Capture the cell that displays the provided text and extract its (x, y) central coordinate. 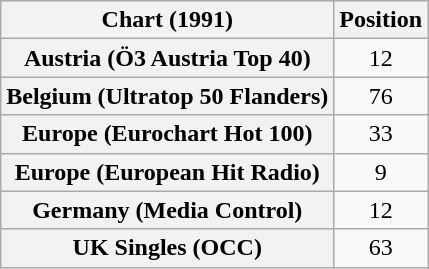
76 (381, 96)
Europe (Eurochart Hot 100) (168, 134)
Position (381, 20)
33 (381, 134)
UK Singles (OCC) (168, 248)
Europe (European Hit Radio) (168, 172)
Austria (Ö3 Austria Top 40) (168, 58)
Germany (Media Control) (168, 210)
Chart (1991) (168, 20)
Belgium (Ultratop 50 Flanders) (168, 96)
9 (381, 172)
63 (381, 248)
